Return the (X, Y) coordinate for the center point of the cell that contains the specified text.  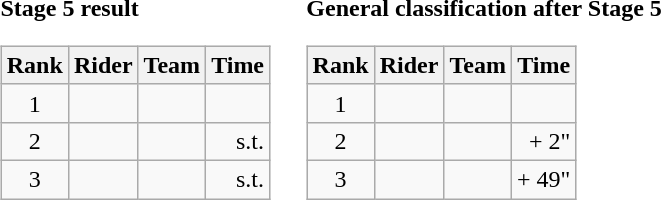
+ 49" (543, 179)
+ 2" (543, 141)
